Locate the cell with the specified text and output its [X, Y] center coordinate. 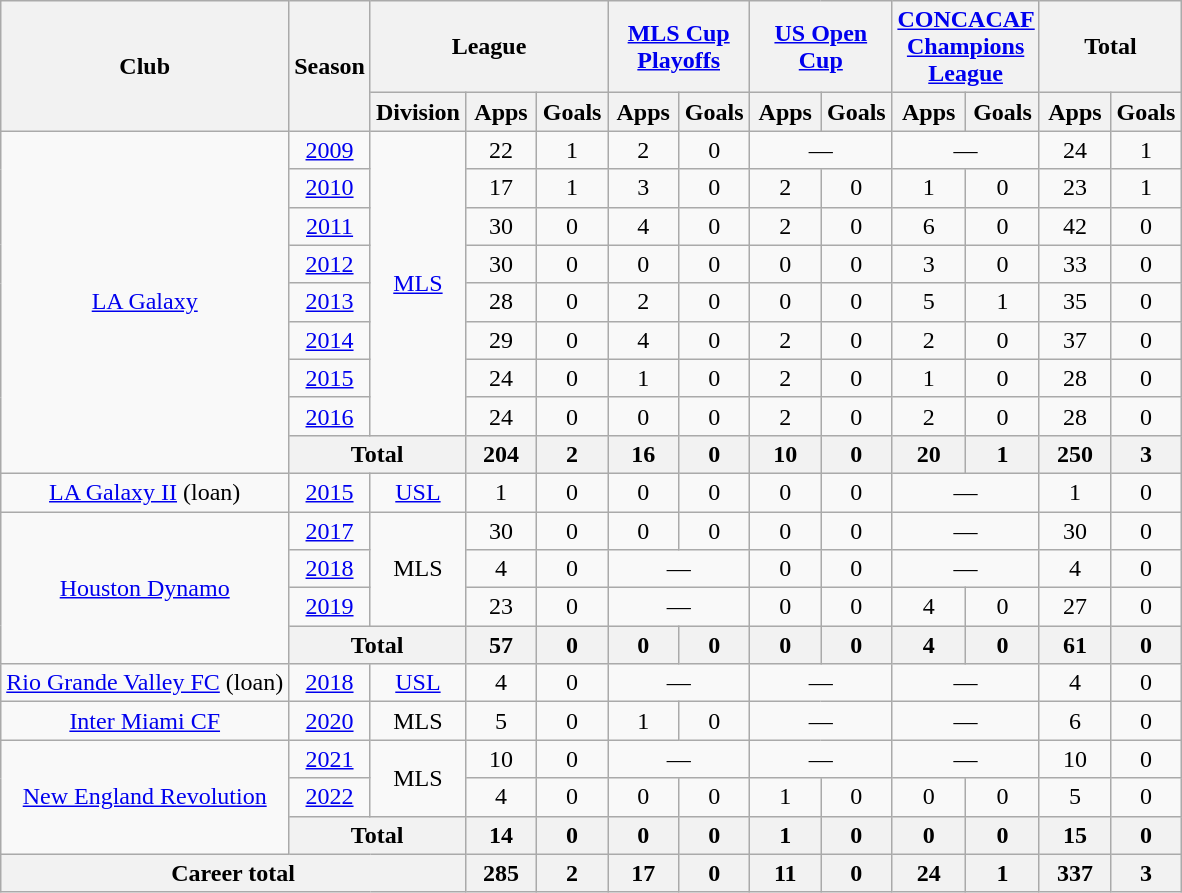
2019 [330, 607]
15 [1074, 835]
2014 [330, 340]
16 [644, 454]
2010 [330, 188]
33 [1074, 264]
Division [418, 112]
2012 [330, 264]
Rio Grande Valley FC (loan) [145, 683]
2009 [330, 150]
Season [330, 66]
27 [1074, 607]
2016 [330, 416]
Career total [234, 873]
CONCACAF Champions League [966, 47]
League [488, 47]
2022 [330, 797]
11 [786, 873]
14 [500, 835]
20 [929, 454]
LA Galaxy II (loan) [145, 492]
2020 [330, 721]
37 [1074, 340]
MLS Cup Playoffs [679, 47]
2021 [330, 759]
22 [500, 150]
204 [500, 454]
337 [1074, 873]
35 [1074, 302]
61 [1074, 645]
New England Revolution [145, 797]
LA Galaxy [145, 302]
42 [1074, 226]
285 [500, 873]
250 [1074, 454]
Houston Dynamo [145, 588]
2013 [330, 302]
Inter Miami CF [145, 721]
29 [500, 340]
2011 [330, 226]
US Open Cup [821, 47]
Club [145, 66]
2017 [330, 531]
57 [500, 645]
